Extract the (x, y) coordinate from the center of the cell holding the provided text.  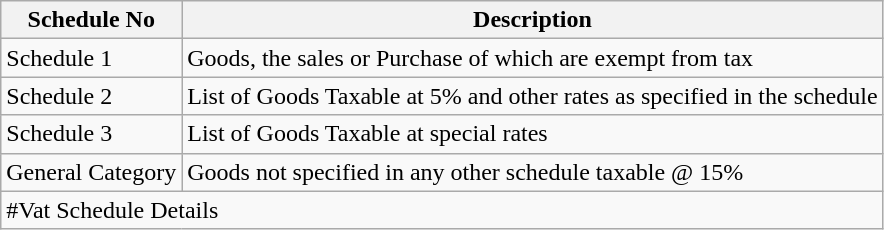
Description (532, 20)
Goods, the sales or Purchase of which are exempt from tax (532, 58)
#Vat Schedule Details (442, 210)
General Category (92, 172)
Schedule No (92, 20)
Schedule 1 (92, 58)
Schedule 2 (92, 96)
Schedule 3 (92, 134)
Goods not specified in any other schedule taxable @ 15% (532, 172)
List of Goods Taxable at 5% and other rates as specified in the schedule (532, 96)
List of Goods Taxable at special rates (532, 134)
